Return the [X, Y] coordinate for the center point of the cell that contains the specified text.  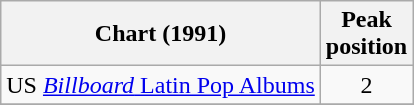
Peakposition [366, 34]
2 [366, 85]
Chart (1991) [161, 34]
US Billboard Latin Pop Albums [161, 85]
